Capture the cell that displays the provided text and extract its (x, y) central coordinate. 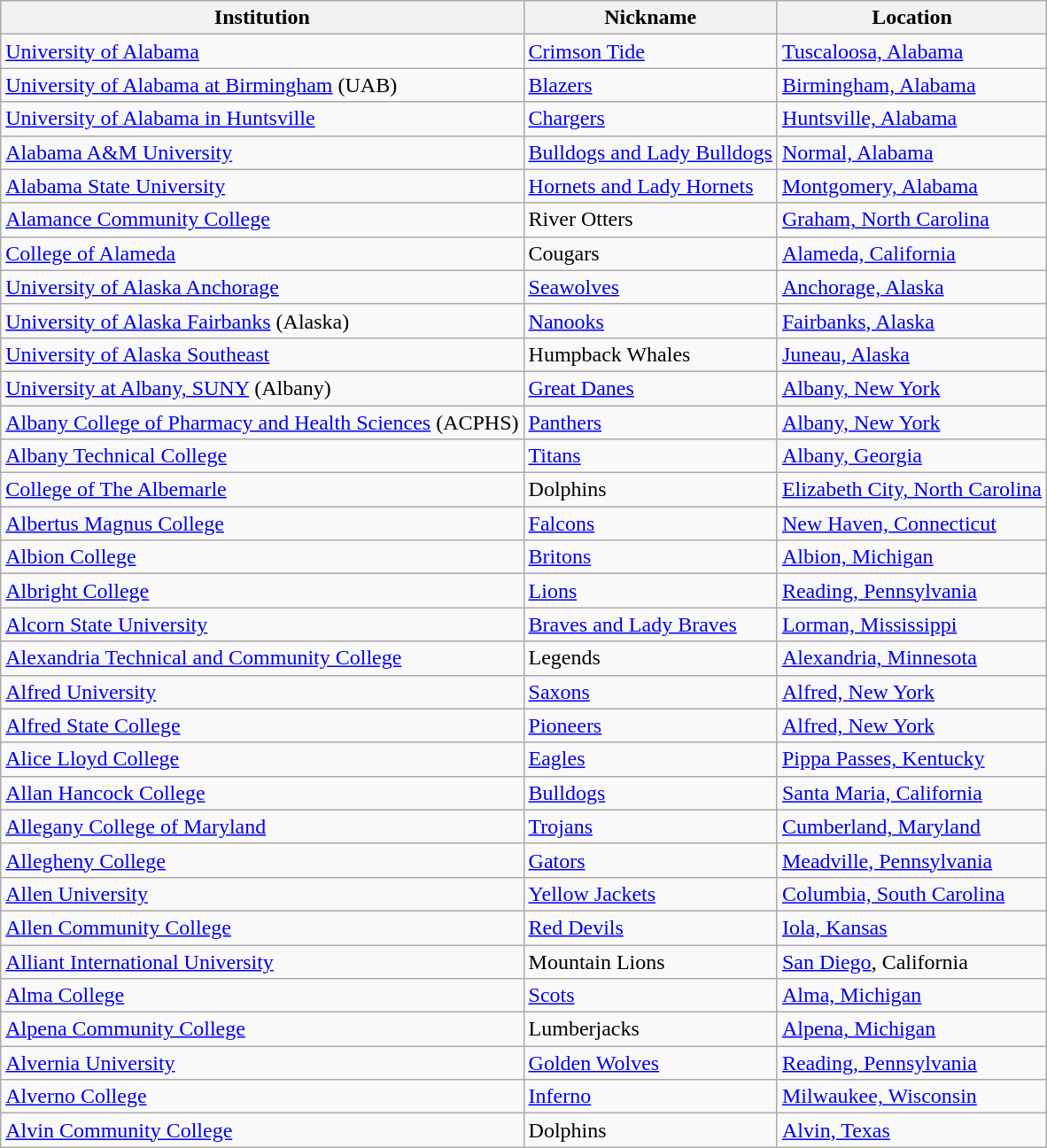
Alpena, Michigan (911, 1029)
University of Alaska Fairbanks (Alaska) (262, 321)
University of Alabama (262, 51)
Lumberjacks (650, 1029)
Great Danes (650, 388)
Allen University (262, 894)
Crimson Tide (650, 51)
River Otters (650, 220)
Montgomery, Alabama (911, 186)
Fairbanks, Alaska (911, 321)
Blazers (650, 85)
Alexandria Technical and Community College (262, 658)
Bulldogs (650, 793)
Alcorn State University (262, 624)
Tuscaloosa, Alabama (911, 51)
Albion College (262, 557)
Britons (650, 557)
Alabama State University (262, 186)
Golden Wolves (650, 1063)
Humpback Whales (650, 354)
Normal, Alabama (911, 152)
Alvernia University (262, 1063)
Albany, Georgia (911, 456)
Graham, North Carolina (911, 220)
Scots (650, 996)
Titans (650, 456)
Hornets and Lady Hornets (650, 186)
Columbia, South Carolina (911, 894)
Inferno (650, 1097)
Milwaukee, Wisconsin (911, 1097)
Iola, Kansas (911, 927)
Eagles (650, 759)
Institution (262, 18)
Yellow Jackets (650, 894)
University of Alaska Anchorage (262, 287)
Allen Community College (262, 927)
Bulldogs and Lady Bulldogs (650, 152)
Anchorage, Alaska (911, 287)
Alpena Community College (262, 1029)
Meadville, Pennsylvania (911, 860)
Elizabeth City, North Carolina (911, 490)
Albright College (262, 591)
College of Alameda (262, 253)
Alfred State College (262, 725)
Braves and Lady Braves (650, 624)
New Haven, Connecticut (911, 524)
University of Alabama at Birmingham (UAB) (262, 85)
San Diego, California (911, 961)
Alma College (262, 996)
Cumberland, Maryland (911, 826)
Alabama A&M University (262, 152)
Falcons (650, 524)
Albany College of Pharmacy and Health Sciences (ACPHS) (262, 423)
Juneau, Alaska (911, 354)
Alfred University (262, 692)
University at Albany, SUNY (Albany) (262, 388)
Legends (650, 658)
College of The Albemarle (262, 490)
Gators (650, 860)
Alverno College (262, 1097)
Albany Technical College (262, 456)
Albion, Michigan (911, 557)
Lions (650, 591)
Trojans (650, 826)
Seawolves (650, 287)
Allegany College of Maryland (262, 826)
Allegheny College (262, 860)
Alvin Community College (262, 1130)
Huntsville, Alabama (911, 119)
University of Alabama in Huntsville (262, 119)
Lorman, Mississippi (911, 624)
Alice Lloyd College (262, 759)
Panthers (650, 423)
Chargers (650, 119)
Cougars (650, 253)
Alvin, Texas (911, 1130)
Santa Maria, California (911, 793)
University of Alaska Southeast (262, 354)
Alameda, California (911, 253)
Pioneers (650, 725)
Nickname (650, 18)
Alamance Community College (262, 220)
Saxons (650, 692)
Allan Hancock College (262, 793)
Alma, Michigan (911, 996)
Birmingham, Alabama (911, 85)
Location (911, 18)
Alliant International University (262, 961)
Pippa Passes, Kentucky (911, 759)
Alexandria, Minnesota (911, 658)
Nanooks (650, 321)
Mountain Lions (650, 961)
Albertus Magnus College (262, 524)
Red Devils (650, 927)
